From the cell containing the given text, extract its center point as (X, Y) coordinate. 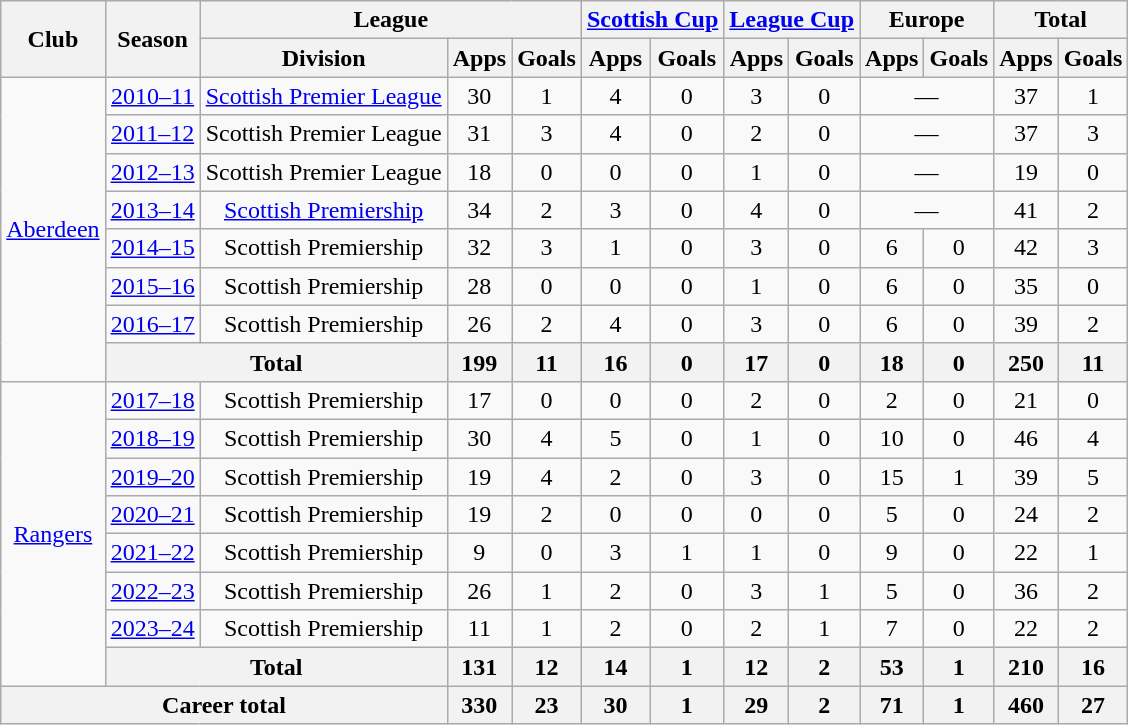
250 (1026, 362)
36 (1026, 591)
2018–19 (152, 438)
199 (479, 362)
2022–23 (152, 591)
15 (892, 477)
210 (1026, 667)
330 (479, 705)
Scottish Cup (652, 20)
2012–13 (152, 172)
League (390, 20)
2016–17 (152, 324)
2014–15 (152, 248)
46 (1026, 438)
41 (1026, 210)
10 (892, 438)
Season (152, 39)
34 (479, 210)
14 (615, 667)
Club (53, 39)
2010–11 (152, 96)
Rangers (53, 533)
7 (892, 629)
24 (1026, 515)
2020–21 (152, 515)
29 (756, 705)
35 (1026, 286)
53 (892, 667)
2017–18 (152, 400)
23 (547, 705)
27 (1093, 705)
2019–20 (152, 477)
71 (892, 705)
League Cup (792, 20)
28 (479, 286)
2013–14 (152, 210)
131 (479, 667)
2021–22 (152, 553)
32 (479, 248)
2011–12 (152, 134)
Division (324, 58)
Europe (927, 20)
Career total (224, 705)
31 (479, 134)
Aberdeen (53, 229)
2023–24 (152, 629)
460 (1026, 705)
42 (1026, 248)
21 (1026, 400)
2015–16 (152, 286)
